Locate the cell with the specified text and output its (x, y) center coordinate. 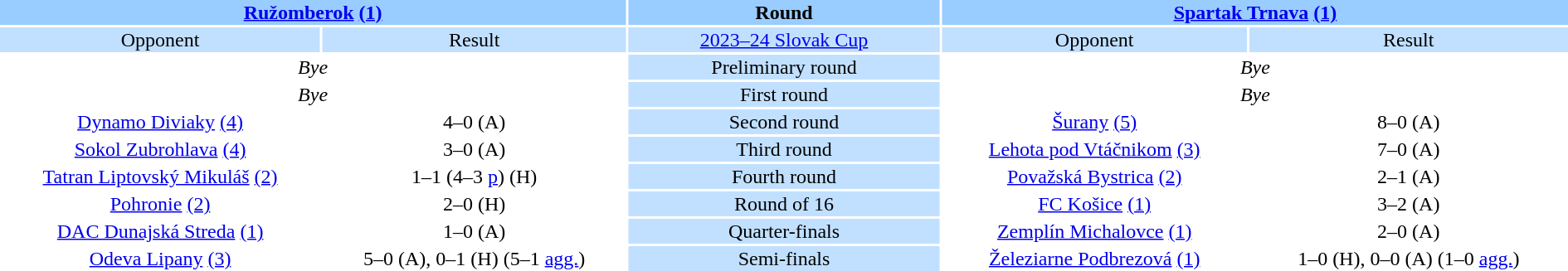
1–1 (4–3 p) (H) (475, 177)
1–0 (H), 0–0 (A) (1–0 agg.) (1409, 259)
Third round (784, 149)
Sokol Zubrohlava (4) (160, 149)
First round (784, 94)
5–0 (A), 0–1 (H) (5–1 agg.) (475, 259)
Second round (784, 122)
Lehota pod Vtáčnikom (3) (1095, 149)
Dynamo Diviaky (4) (160, 122)
Ružomberok (1) (313, 12)
Šurany (5) (1095, 122)
Železiarne Podbrezová (1) (1095, 259)
Tatran Liptovský Mikuláš (2) (160, 177)
Round (784, 12)
2023–24 Slovak Cup (784, 40)
Odeva Lipany (3) (160, 259)
Zemplín Michalovce (1) (1095, 231)
1–0 (A) (475, 231)
8–0 (A) (1409, 122)
2–1 (A) (1409, 177)
Považská Bystrica (2) (1095, 177)
DAC Dunajská Streda (1) (160, 231)
2–0 (H) (475, 204)
2–0 (A) (1409, 231)
3–0 (A) (475, 149)
Spartak Trnava (1) (1255, 12)
3–2 (A) (1409, 204)
Pohronie (2) (160, 204)
Preliminary round (784, 67)
FC Košice (1) (1095, 204)
Round of 16 (784, 204)
Quarter-finals (784, 231)
Semi-finals (784, 259)
4–0 (A) (475, 122)
7–0 (A) (1409, 149)
Fourth round (784, 177)
